Detect which cell encompasses the target text, then output its (x, y) center coordinate. 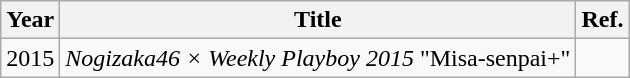
Title (318, 20)
Year (30, 20)
Ref. (602, 20)
Nogizaka46 × Weekly Playboy 2015 "Misa-senpai+" (318, 58)
2015 (30, 58)
